Return (x, y) of the center of cell containing provided text 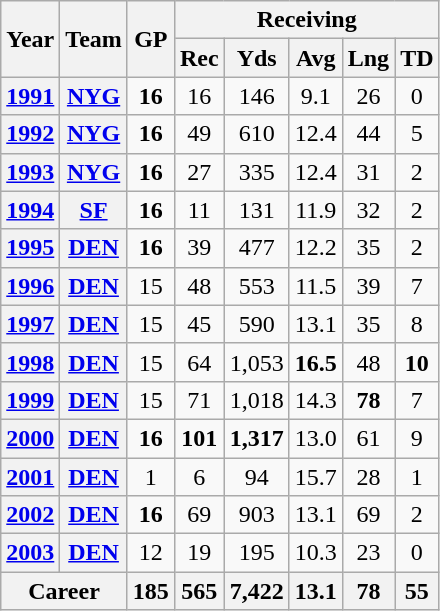
55 (417, 591)
13.0 (316, 438)
1992 (30, 134)
2001 (30, 477)
Team (94, 39)
Rec (199, 58)
61 (368, 438)
Lng (368, 58)
SF (94, 210)
1991 (30, 96)
1994 (30, 210)
1,053 (256, 362)
Avg (316, 58)
45 (199, 324)
16.5 (316, 362)
10.3 (316, 553)
2000 (30, 438)
1,317 (256, 438)
9.1 (316, 96)
565 (199, 591)
Year (30, 39)
335 (256, 172)
610 (256, 134)
903 (256, 515)
10 (417, 362)
146 (256, 96)
1998 (30, 362)
28 (368, 477)
11 (199, 210)
11.5 (316, 286)
7,422 (256, 591)
1995 (30, 248)
71 (199, 400)
553 (256, 286)
31 (368, 172)
6 (199, 477)
Career (64, 591)
477 (256, 248)
9 (417, 438)
19 (199, 553)
49 (199, 134)
101 (199, 438)
185 (150, 591)
590 (256, 324)
GP (150, 39)
TD (417, 58)
1,018 (256, 400)
195 (256, 553)
12.2 (316, 248)
1999 (30, 400)
23 (368, 553)
Receiving (306, 20)
8 (417, 324)
2002 (30, 515)
5 (417, 134)
1996 (30, 286)
Yds (256, 58)
2003 (30, 553)
14.3 (316, 400)
26 (368, 96)
1997 (30, 324)
15.7 (316, 477)
44 (368, 134)
94 (256, 477)
12 (150, 553)
131 (256, 210)
1993 (30, 172)
64 (199, 362)
27 (199, 172)
32 (368, 210)
11.9 (316, 210)
